Search for the cell housing the specified text and yield its [x, y] center coordinate. 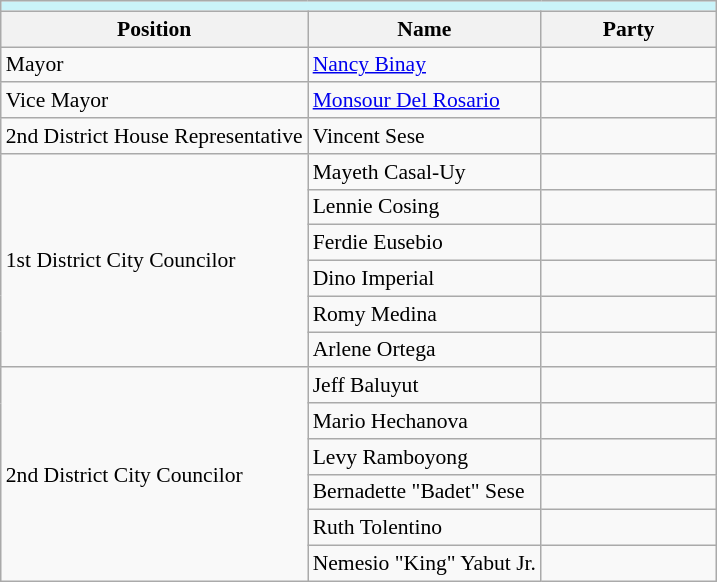
Nemesio "King" Yabut Jr. [424, 564]
Position [154, 29]
Levy Ramboyong [424, 457]
Vincent Sese [424, 136]
Name [424, 29]
Mario Hechanova [424, 421]
2nd District City Councilor [154, 475]
1st District City Councilor [154, 261]
Dino Imperial [424, 279]
2nd District House Representative [154, 136]
Nancy Binay [424, 65]
Mayeth Casal-Uy [424, 172]
Lennie Cosing [424, 207]
Vice Mayor [154, 101]
Monsour Del Rosario [424, 101]
Ruth Tolentino [424, 528]
Ferdie Eusebio [424, 243]
Arlene Ortega [424, 350]
Mayor [154, 65]
Jeff Baluyut [424, 386]
Romy Medina [424, 314]
Bernadette "Badet" Sese [424, 492]
Party [628, 29]
